Detect which cell encompasses the target text, then output its [x, y] center coordinate. 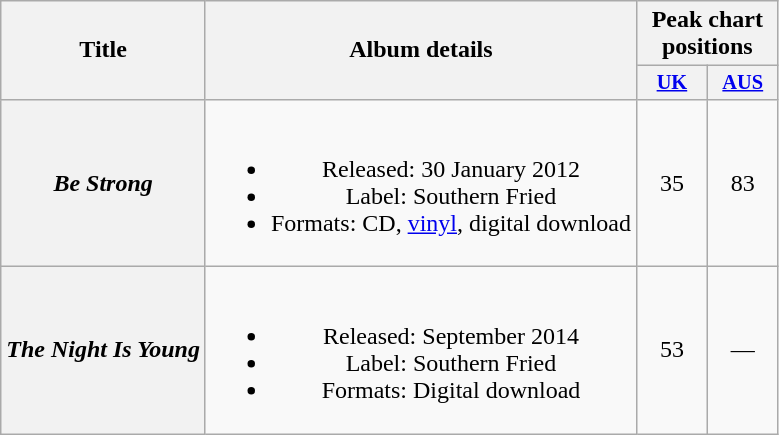
53 [672, 350]
Album details [420, 50]
Be Strong [104, 182]
The Night Is Young [104, 350]
— [742, 350]
Title [104, 50]
83 [742, 182]
UK [672, 83]
Released: September 2014Label: Southern FriedFormats: Digital download [420, 350]
35 [672, 182]
AUS [742, 83]
Peak chart positions [707, 34]
Released: 30 January 2012Label: Southern FriedFormats: CD, vinyl, digital download [420, 182]
